Determine the (X, Y) coordinate at the center of the cell enclosing the given text.  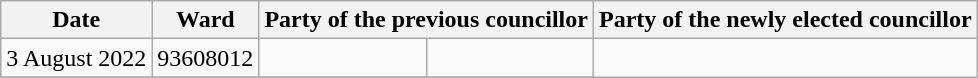
Party of the newly elected councillor (785, 20)
3 August 2022 (76, 58)
Party of the previous councillor (426, 20)
Date (76, 20)
93608012 (206, 58)
Ward (206, 20)
